Scan for the cell matching the given text and deliver its [x, y] coordinate at center. 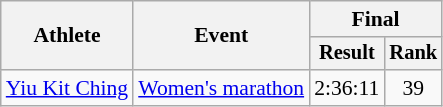
Rank [413, 54]
Athlete [67, 36]
Yiu Kit Ching [67, 88]
Women's marathon [221, 88]
Final [376, 19]
Result [346, 54]
2:36:11 [346, 88]
39 [413, 88]
Event [221, 36]
